From the cell containing the given text, extract its center point as (X, Y) coordinate. 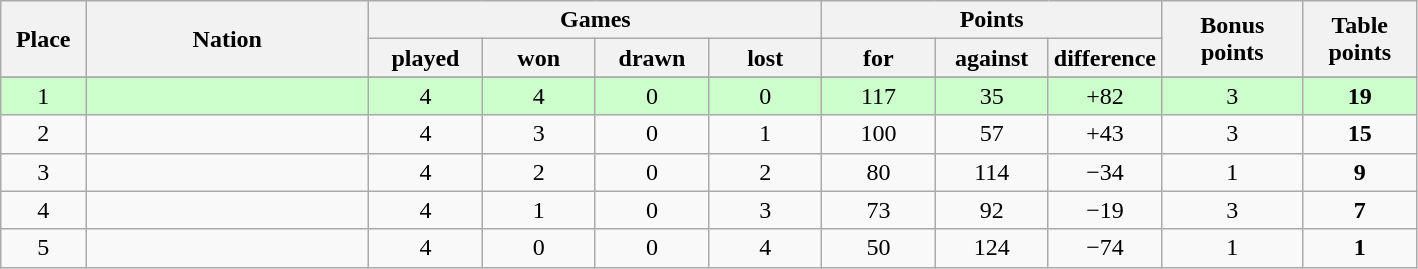
100 (878, 134)
117 (878, 96)
92 (992, 210)
−19 (1104, 210)
124 (992, 248)
15 (1360, 134)
Tablepoints (1360, 39)
50 (878, 248)
lost (766, 58)
73 (878, 210)
−34 (1104, 172)
Games (596, 20)
played (426, 58)
+43 (1104, 134)
+82 (1104, 96)
5 (44, 248)
Bonuspoints (1233, 39)
80 (878, 172)
Place (44, 39)
Points (992, 20)
for (878, 58)
19 (1360, 96)
−74 (1104, 248)
57 (992, 134)
9 (1360, 172)
drawn (652, 58)
7 (1360, 210)
35 (992, 96)
won (538, 58)
114 (992, 172)
Nation (228, 39)
difference (1104, 58)
against (992, 58)
